Locate the cell with the specified text and output its (x, y) center coordinate. 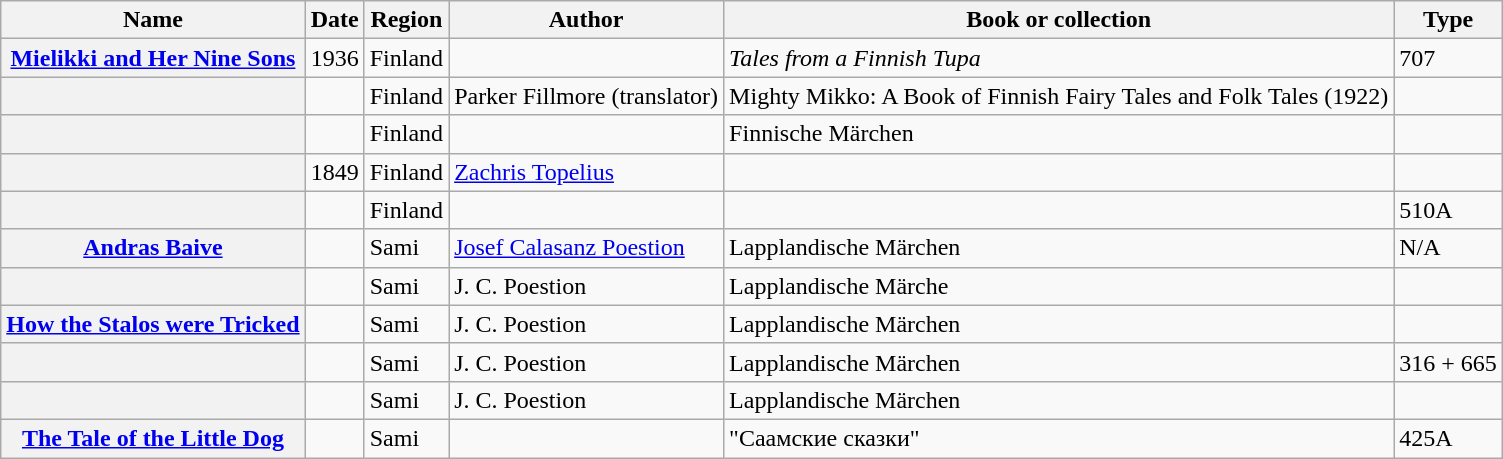
Tales from a Finnish Tupa (1059, 58)
1936 (334, 58)
Parker Fillmore (translator) (586, 96)
Name (153, 20)
707 (1448, 58)
"Саамские сказки" (1059, 438)
1849 (334, 172)
Region (406, 20)
Date (334, 20)
How the Stalos were Tricked (153, 324)
Author (586, 20)
Mighty Mikko: A Book of Finnish Fairy Tales and Folk Tales (1922) (1059, 96)
N/A (1448, 248)
Lapplandische Märche (1059, 286)
510A (1448, 210)
Andras Baive (153, 248)
Josef Calasanz Poestion (586, 248)
Mielikki and Her Nine Sons (153, 58)
Finnische Märchen (1059, 134)
316 + 665 (1448, 362)
Book or collection (1059, 20)
Zachris Topelius (586, 172)
Type (1448, 20)
The Tale of the Little Dog (153, 438)
425A (1448, 438)
